Extract the [X, Y] coordinate from the center of the cell holding the provided text.  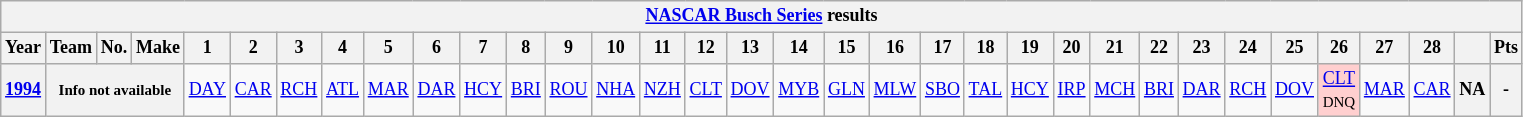
22 [1160, 48]
21 [1115, 48]
7 [484, 48]
4 [343, 48]
NASCAR Busch Series results [762, 16]
Team [70, 48]
2 [253, 48]
20 [1072, 48]
CLTDNQ [1338, 90]
No. [114, 48]
GLN [847, 90]
Make [158, 48]
18 [985, 48]
MCH [1115, 90]
26 [1338, 48]
16 [894, 48]
24 [1248, 48]
10 [616, 48]
DAY [207, 90]
19 [1030, 48]
Info not available [114, 90]
Pts [1506, 48]
23 [1202, 48]
NZH [663, 90]
27 [1385, 48]
NA [1472, 90]
SBO [943, 90]
28 [1432, 48]
5 [388, 48]
13 [750, 48]
- [1506, 90]
11 [663, 48]
Year [24, 48]
25 [1295, 48]
ROU [568, 90]
6 [436, 48]
MYB [799, 90]
TAL [985, 90]
8 [526, 48]
12 [706, 48]
15 [847, 48]
14 [799, 48]
1994 [24, 90]
ATL [343, 90]
3 [299, 48]
1 [207, 48]
NHA [616, 90]
17 [943, 48]
CLT [706, 90]
9 [568, 48]
MLW [894, 90]
IRP [1072, 90]
